Pinpoint the cell where the given text exists, returning its [X, Y] midpoint coordinate. 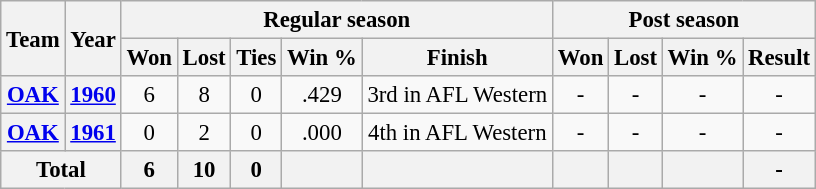
Team [33, 38]
3rd in AFL Western [457, 95]
Post season [684, 20]
.000 [322, 133]
8 [204, 95]
Finish [457, 58]
Result [780, 58]
.429 [322, 95]
2 [204, 133]
Total [61, 170]
10 [204, 170]
4th in AFL Western [457, 133]
1961 [93, 133]
Year [93, 38]
Regular season [336, 20]
Ties [256, 58]
1960 [93, 95]
